Find where the given text appears and provide that cell's center as [x, y] coordinate. 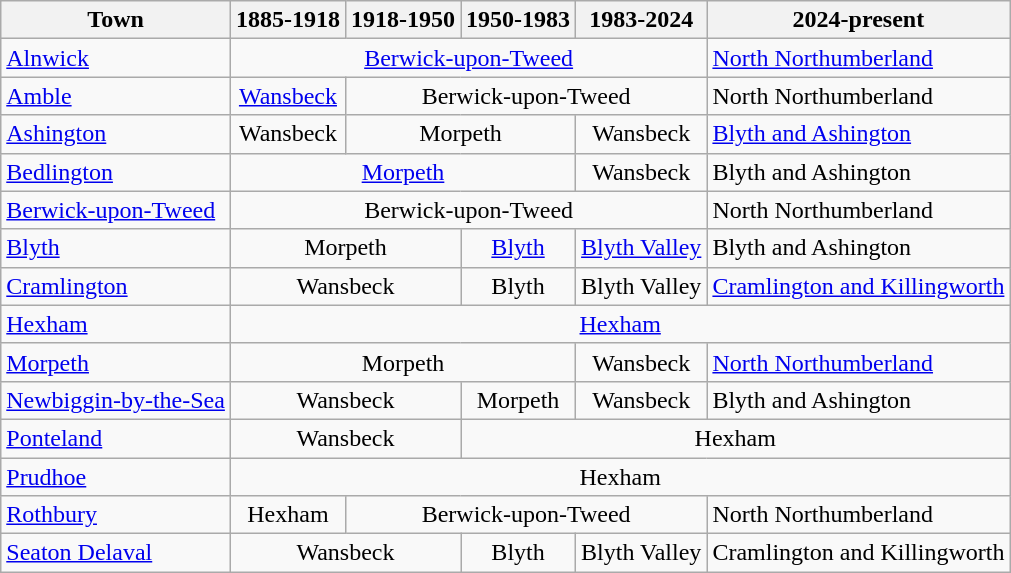
1885-1918 [288, 20]
1950-1983 [518, 20]
Town [116, 20]
Bedlington [116, 172]
Newbiggin-by-the-Sea [116, 400]
1983-2024 [642, 20]
Ponteland [116, 438]
Rothbury [116, 515]
Cramlington [116, 286]
Ashington [116, 134]
Alnwick [116, 58]
1918-1950 [402, 20]
Seaton Delaval [116, 553]
Amble [116, 96]
2024-present [858, 20]
Prudhoe [116, 477]
